For the text-containing cell, return its midpoint in (X, Y) coordinate format. 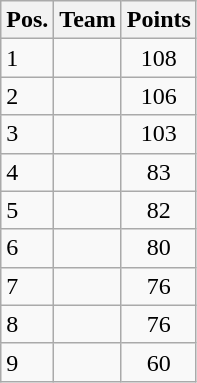
106 (158, 96)
82 (158, 210)
5 (28, 210)
3 (28, 134)
2 (28, 96)
108 (158, 58)
8 (28, 324)
7 (28, 286)
60 (158, 362)
103 (158, 134)
4 (28, 172)
83 (158, 172)
9 (28, 362)
Points (158, 20)
80 (158, 248)
1 (28, 58)
6 (28, 248)
Pos. (28, 20)
Team (88, 20)
